Find where the given text appears and provide that cell's center as (x, y) coordinate. 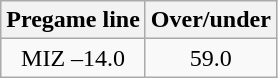
59.0 (210, 58)
MIZ –14.0 (74, 58)
Pregame line (74, 20)
Over/under (210, 20)
